Find where the given text appears and provide that cell's center as [x, y] coordinate. 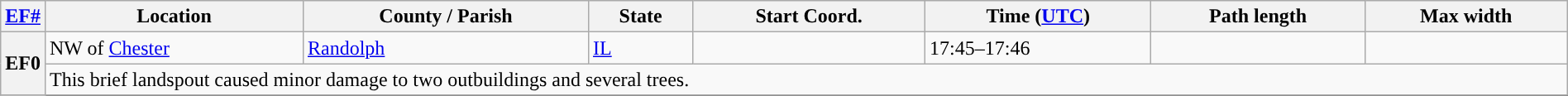
Start Coord. [809, 17]
17:45–17:46 [1039, 48]
IL [641, 48]
Location [174, 17]
This brief landspout caused minor damage to two outbuildings and several trees. [806, 79]
Time (UTC) [1039, 17]
Max width [1465, 17]
Randolph [445, 48]
EF# [23, 17]
State [641, 17]
County / Parish [445, 17]
Path length [1258, 17]
NW of Chester [174, 48]
EF0 [23, 64]
